Detect which cell encompasses the target text, then output its [x, y] center coordinate. 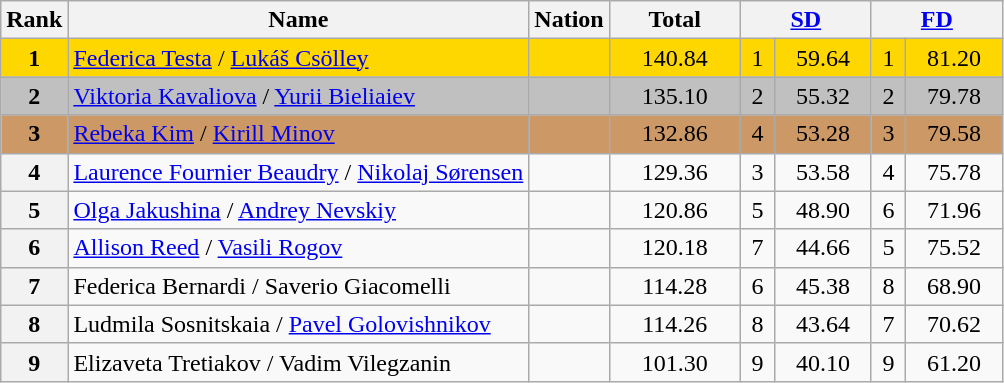
132.86 [674, 134]
53.28 [824, 134]
44.66 [824, 248]
Laurence Fournier Beaudry / Nikolaj Sørensen [298, 172]
68.90 [954, 286]
81.20 [954, 58]
43.64 [824, 324]
45.38 [824, 286]
Olga Jakushina / Andrey Nevskiy [298, 210]
Federica Bernardi / Saverio Giacomelli [298, 286]
Rebeka Kim / Kirill Minov [298, 134]
48.90 [824, 210]
79.78 [954, 96]
79.58 [954, 134]
FD [936, 20]
120.18 [674, 248]
75.78 [954, 172]
59.64 [824, 58]
61.20 [954, 362]
71.96 [954, 210]
101.30 [674, 362]
55.32 [824, 96]
114.28 [674, 286]
Federica Testa / Lukáš Csölley [298, 58]
75.52 [954, 248]
53.58 [824, 172]
Allison Reed / Vasili Rogov [298, 248]
135.10 [674, 96]
129.36 [674, 172]
Rank [34, 20]
SD [806, 20]
Nation [569, 20]
Name [298, 20]
70.62 [954, 324]
40.10 [824, 362]
Viktoria Kavaliova / Yurii Bieliaiev [298, 96]
114.26 [674, 324]
Ludmila Sosnitskaia / Pavel Golovishnikov [298, 324]
140.84 [674, 58]
Elizaveta Tretiakov / Vadim Vilegzanin [298, 362]
Total [674, 20]
120.86 [674, 210]
